Search for the cell housing the specified text and yield its (x, y) center coordinate. 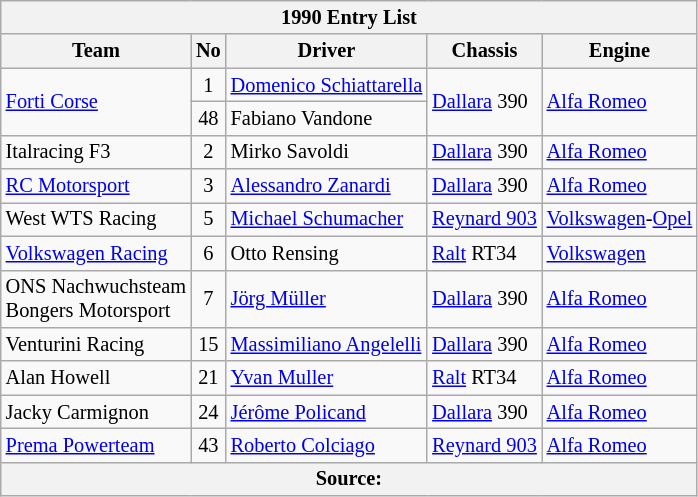
Jacky Carmignon (96, 412)
Forti Corse (96, 102)
48 (208, 118)
Prema Powerteam (96, 445)
5 (208, 219)
21 (208, 378)
43 (208, 445)
1990 Entry List (349, 17)
2 (208, 152)
Jérôme Policand (327, 412)
West WTS Racing (96, 219)
6 (208, 253)
Volkswagen-Opel (620, 219)
ONS NachwuchsteamBongers Motorsport (96, 299)
Otto Rensing (327, 253)
Volkswagen (620, 253)
3 (208, 186)
15 (208, 344)
Italracing F3 (96, 152)
Source: (349, 479)
Yvan Muller (327, 378)
24 (208, 412)
Massimiliano Angelelli (327, 344)
Driver (327, 51)
RC Motorsport (96, 186)
Fabiano Vandone (327, 118)
Alessandro Zanardi (327, 186)
Engine (620, 51)
Domenico Schiattarella (327, 85)
No (208, 51)
7 (208, 299)
Chassis (484, 51)
Alan Howell (96, 378)
1 (208, 85)
Volkswagen Racing (96, 253)
Michael Schumacher (327, 219)
Roberto Colciago (327, 445)
Team (96, 51)
Jörg Müller (327, 299)
Venturini Racing (96, 344)
Mirko Savoldi (327, 152)
